Return the [x, y] coordinate for the center point of the cell that contains the specified text.  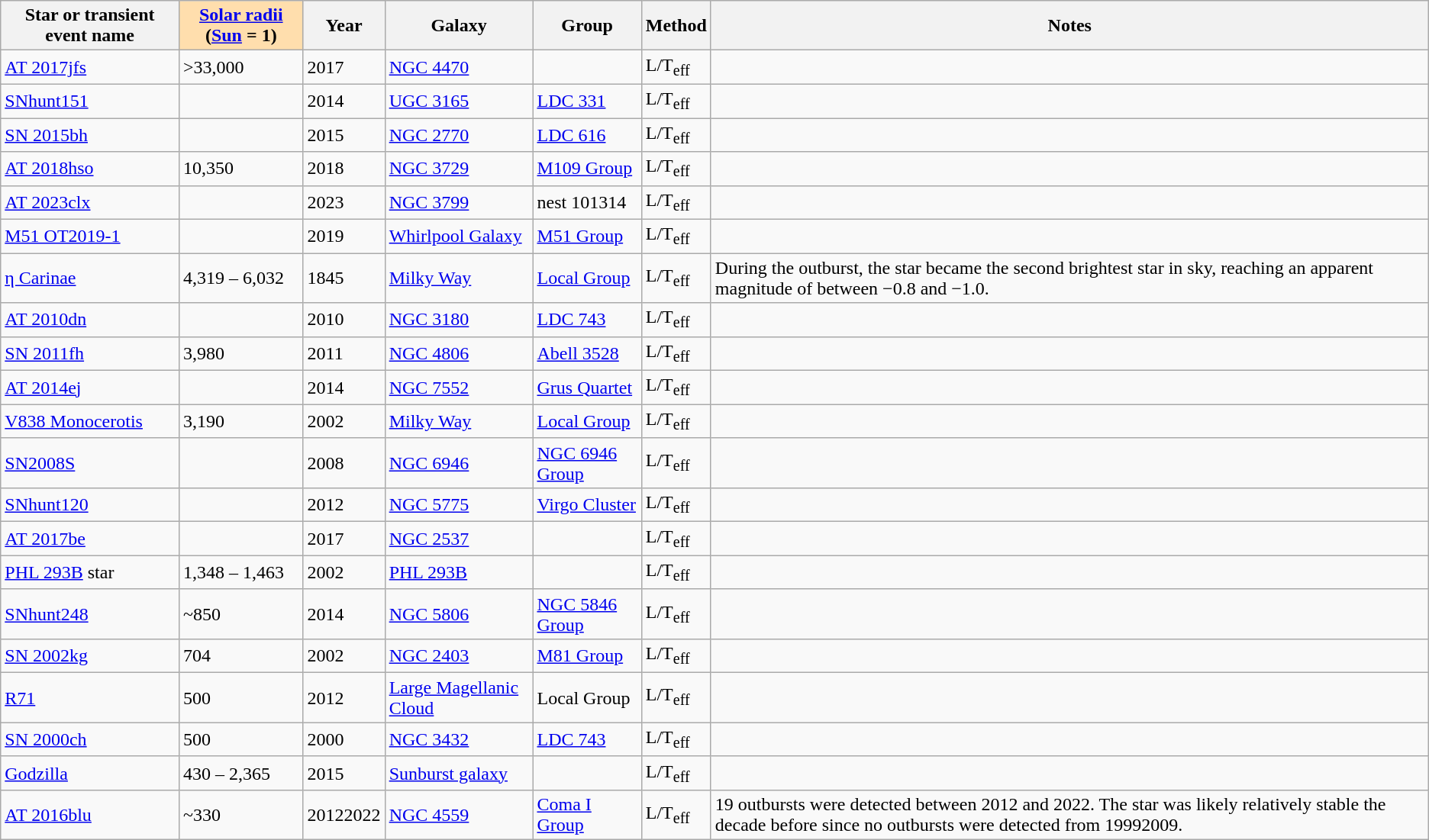
~850 [241, 613]
SNhunt248 [90, 613]
>33,000 [241, 67]
3,980 [241, 353]
Group [587, 26]
NGC 3432 [459, 739]
Method [676, 26]
M51 Group [587, 237]
SNhunt151 [90, 101]
SN2008S [90, 462]
Star or transient event name [90, 26]
AT 2017be [90, 539]
R71 [90, 697]
1,348 – 1,463 [241, 572]
M109 Group [587, 169]
PHL 293B star [90, 572]
10,350 [241, 169]
NGC 2403 [459, 655]
NGC 4806 [459, 353]
NGC 6946 Group [587, 462]
NGC 4470 [459, 67]
SN 2011fh [90, 353]
4,319 – 6,032 [241, 278]
NGC 3180 [459, 320]
AT 2016blu [90, 815]
SNhunt120 [90, 504]
NGC 5846 Group [587, 613]
2010 [344, 320]
SN 2015bh [90, 134]
Virgo Cluster [587, 504]
3,190 [241, 421]
20122022 [344, 815]
NGC 7552 [459, 388]
Grus Quartet [587, 388]
LDC 616 [587, 134]
Solar radii(Sun = 1) [241, 26]
Coma I Group [587, 815]
2011 [344, 353]
Year [344, 26]
NGC 5775 [459, 504]
2000 [344, 739]
SN 2002kg [90, 655]
M81 Group [587, 655]
NGC 3799 [459, 202]
Godzilla [90, 773]
M51 OT2019-1 [90, 237]
AT 2018hso [90, 169]
Large Magellanic Cloud [459, 697]
2018 [344, 169]
NGC 2770 [459, 134]
UGC 3165 [459, 101]
AT 2017jfs [90, 67]
2023 [344, 202]
AT 2014ej [90, 388]
2008 [344, 462]
NGC 2537 [459, 539]
LDC 331 [587, 101]
Sunburst galaxy [459, 773]
PHL 293B [459, 572]
SN 2000ch [90, 739]
1845 [344, 278]
430 – 2,365 [241, 773]
η Carinae [90, 278]
NGC 3729 [459, 169]
Abell 3528 [587, 353]
During the outburst, the star became the second brightest star in sky, reaching an apparent magnitude of between −0.8 and −1.0. [1069, 278]
~330 [241, 815]
V838 Monocerotis [90, 421]
NGC 5806 [459, 613]
2019 [344, 237]
nest 101314 [587, 202]
NGC 4559 [459, 815]
704 [241, 655]
Notes [1069, 26]
AT 2023clx [90, 202]
Galaxy [459, 26]
NGC 6946 [459, 462]
Whirlpool Galaxy [459, 237]
AT 2010dn [90, 320]
